Scan for the cell matching the given text and deliver its [x, y] coordinate at center. 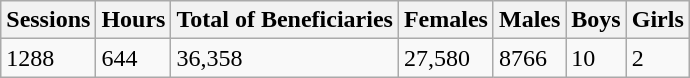
Boys [596, 20]
1288 [48, 58]
8766 [529, 58]
Sessions [48, 20]
Total of Beneficiaries [284, 20]
Females [446, 20]
644 [134, 58]
27,580 [446, 58]
10 [596, 58]
Males [529, 20]
2 [658, 58]
Hours [134, 20]
Girls [658, 20]
36,358 [284, 58]
